Search for the cell housing the specified text and yield its (x, y) center coordinate. 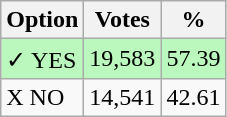
Option (42, 20)
19,583 (122, 59)
Votes (122, 20)
57.39 (194, 59)
42.61 (194, 97)
X NO (42, 97)
14,541 (122, 97)
% (194, 20)
✓ YES (42, 59)
